Locate the cell with the specified text and output its (X, Y) center coordinate. 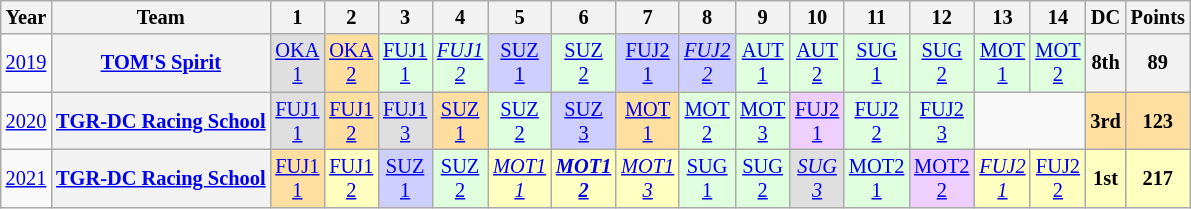
MOT22 (942, 178)
MOT11 (520, 178)
2019 (26, 63)
1st (1105, 178)
MOT21 (876, 178)
SUG3 (817, 178)
OKA1 (297, 63)
217 (1158, 178)
DC (1105, 17)
8th (1105, 63)
3rd (1105, 121)
89 (1158, 63)
Year (26, 17)
MOT12 (584, 178)
FUJ23 (942, 121)
Team (160, 17)
2020 (26, 121)
TOM'S Spirit (160, 63)
2021 (26, 178)
12 (942, 17)
AUT2 (817, 63)
SUZ3 (584, 121)
Points (1158, 17)
5 (520, 17)
14 (1058, 17)
7 (648, 17)
11 (876, 17)
3 (405, 17)
OKA2 (351, 63)
6 (584, 17)
123 (1158, 121)
MOT3 (762, 121)
1 (297, 17)
MOT13 (648, 178)
8 (707, 17)
FUJ13 (405, 121)
AUT1 (762, 63)
9 (762, 17)
13 (1002, 17)
2 (351, 17)
10 (817, 17)
4 (460, 17)
